Extract the [x, y] coordinate from the center of the cell holding the provided text.  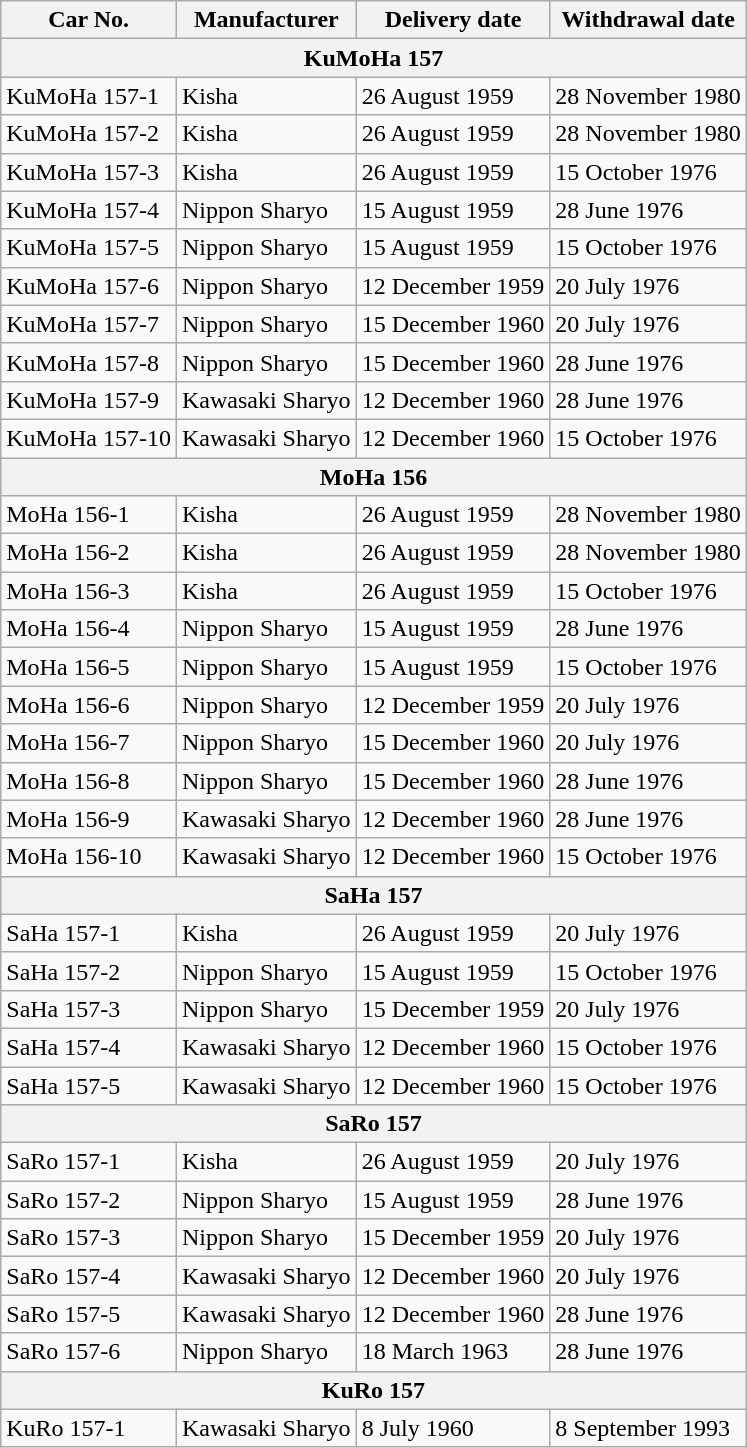
KuMoHa 157-9 [89, 400]
SaHa 157 [374, 895]
MoHa 156-7 [89, 743]
KuMoHa 157-1 [89, 96]
8 September 1993 [648, 1428]
KuMoHa 157-5 [89, 248]
KuMoHa 157-7 [89, 324]
KuRo 157 [374, 1390]
MoHa 156-2 [89, 553]
MoHa 156-4 [89, 629]
MoHa 156-8 [89, 781]
KuMoHa 157-3 [89, 172]
SaRo 157 [374, 1124]
SaRo 157-2 [89, 1200]
KuMoHa 157-6 [89, 286]
SaHa 157-2 [89, 971]
SaHa 157-5 [89, 1085]
SaRo 157-1 [89, 1162]
MoHa 156-3 [89, 591]
18 March 1963 [453, 1352]
MoHa 156-6 [89, 705]
KuRo 157-1 [89, 1428]
MoHa 156-9 [89, 819]
SaHa 157-4 [89, 1047]
SaHa 157-1 [89, 933]
Withdrawal date [648, 20]
Car No. [89, 20]
MoHa 156-1 [89, 515]
MoHa 156-10 [89, 857]
KuMoHa 157-4 [89, 210]
Delivery date [453, 20]
SaRo 157-5 [89, 1314]
SaRo 157-6 [89, 1352]
KuMoHa 157-8 [89, 362]
KuMoHa 157-10 [89, 438]
MoHa 156-5 [89, 667]
SaHa 157-3 [89, 1009]
KuMoHa 157-2 [89, 134]
8 July 1960 [453, 1428]
Manufacturer [266, 20]
KuMoHa 157 [374, 58]
SaRo 157-3 [89, 1238]
MoHa 156 [374, 477]
SaRo 157-4 [89, 1276]
